Scan for the cell matching the given text and deliver its (x, y) coordinate at center. 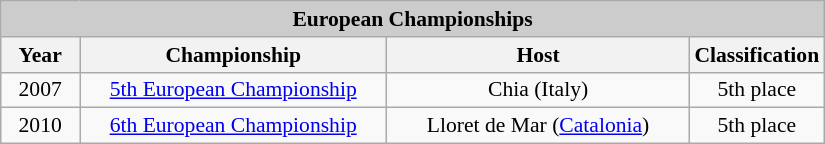
Lloret de Mar (Catalonia) (538, 126)
Host (538, 55)
2007 (40, 90)
6th European Championship (234, 126)
Year (40, 55)
Championship (234, 55)
2010 (40, 126)
Chia (Italy) (538, 90)
5th European Championship (234, 90)
European Championships (413, 19)
Classification (756, 55)
